Provide the (x, y) coordinate of the cell's center where the given text is located.  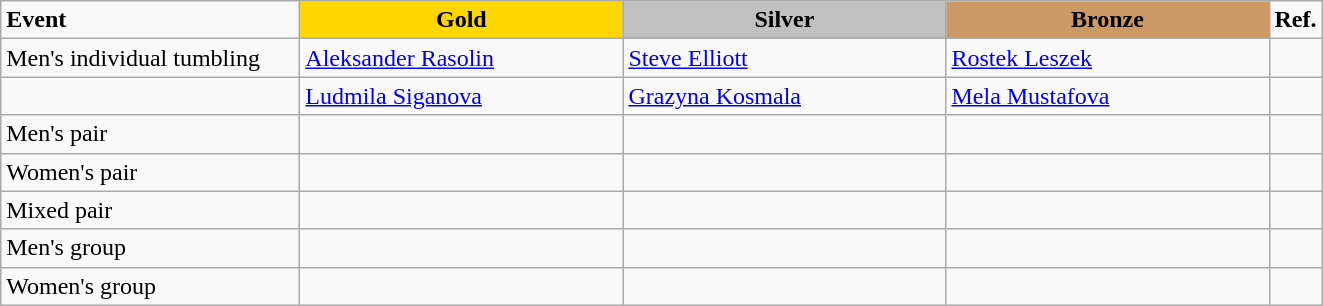
Men's individual tumbling (150, 58)
Ref. (1296, 20)
Men's pair (150, 134)
Bronze (1108, 20)
Men's group (150, 248)
Mixed pair (150, 210)
Silver (784, 20)
Mela Mustafova (1108, 96)
Women's group (150, 286)
Event (150, 20)
Aleksander Rasolin (462, 58)
Gold (462, 20)
Women's pair (150, 172)
Grazyna Kosmala (784, 96)
Ludmila Siganova (462, 96)
Steve Elliott (784, 58)
Rostek Leszek (1108, 58)
